Identify which cell holds the provided text, then report its (x, y) central coordinate. 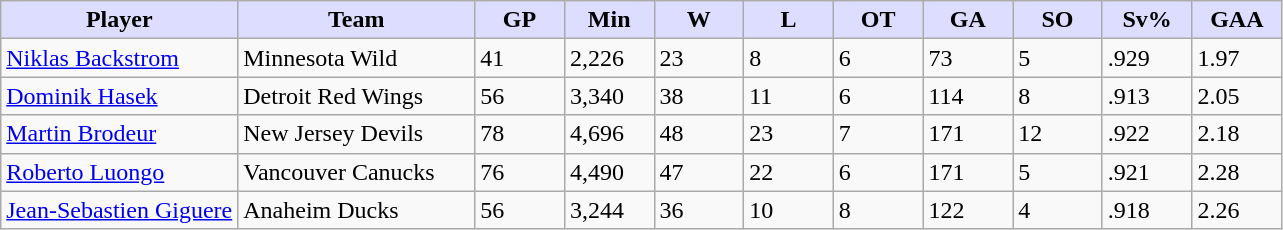
11 (789, 96)
SO (1058, 20)
73 (968, 58)
22 (789, 172)
Niklas Backstrom (120, 58)
38 (699, 96)
GA (968, 20)
.929 (1147, 58)
L (789, 20)
3,244 (609, 210)
.922 (1147, 134)
12 (1058, 134)
4,696 (609, 134)
Team (356, 20)
36 (699, 210)
.918 (1147, 210)
47 (699, 172)
78 (520, 134)
3,340 (609, 96)
4 (1058, 210)
122 (968, 210)
W (699, 20)
.913 (1147, 96)
7 (878, 134)
Detroit Red Wings (356, 96)
2.05 (1237, 96)
Player (120, 20)
Jean-Sebastien Giguere (120, 210)
41 (520, 58)
Sv% (1147, 20)
2,226 (609, 58)
Martin Brodeur (120, 134)
Vancouver Canucks (356, 172)
GP (520, 20)
Min (609, 20)
4,490 (609, 172)
New Jersey Devils (356, 134)
10 (789, 210)
Anaheim Ducks (356, 210)
1.97 (1237, 58)
114 (968, 96)
2.26 (1237, 210)
Roberto Luongo (120, 172)
.921 (1147, 172)
2.18 (1237, 134)
48 (699, 134)
Minnesota Wild (356, 58)
Dominik Hasek (120, 96)
76 (520, 172)
2.28 (1237, 172)
OT (878, 20)
GAA (1237, 20)
